Scan for the cell matching the given text and deliver its (X, Y) coordinate at center. 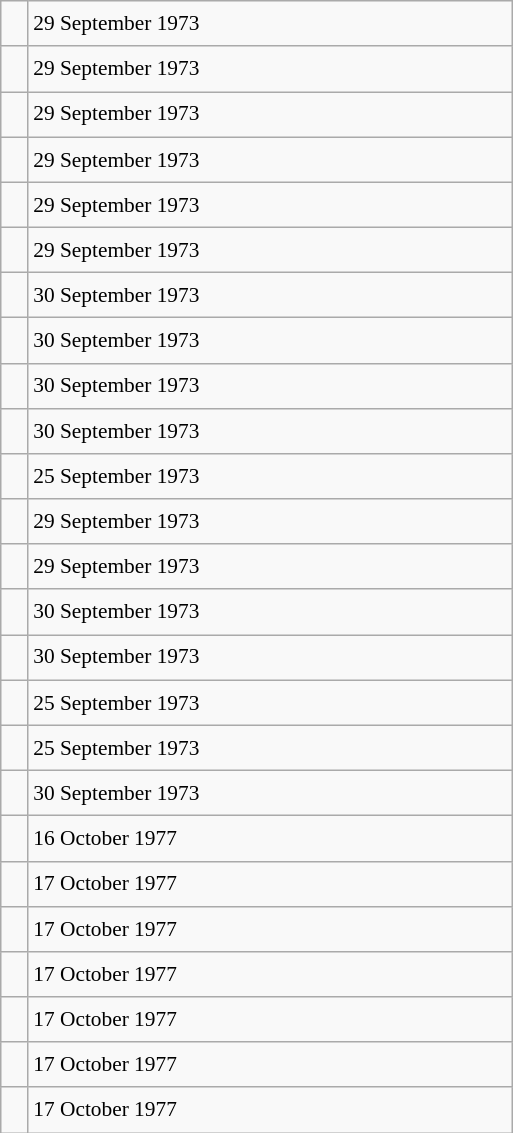
16 October 1977 (270, 838)
